Return [x, y] of the center of cell containing provided text 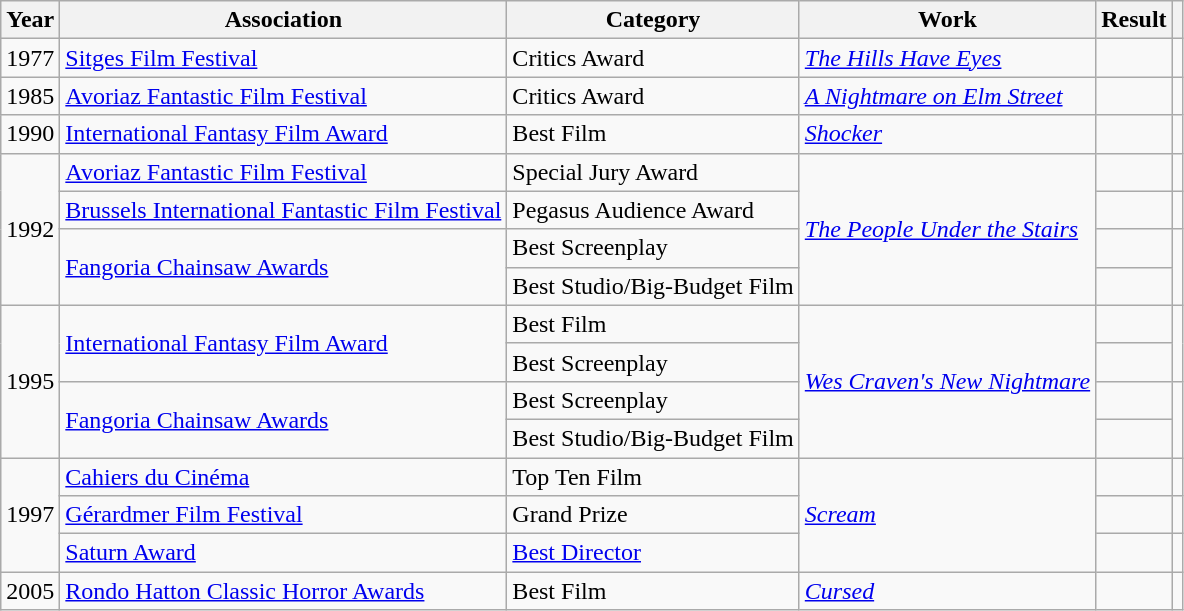
The People Under the Stairs [947, 229]
A Nightmare on Elm Street [947, 96]
The Hills Have Eyes [947, 58]
Brussels International Fantastic Film Festival [284, 210]
1992 [30, 229]
Special Jury Award [653, 172]
Result [1134, 20]
Sitges Film Festival [284, 58]
Cursed [947, 591]
Grand Prize [653, 515]
1977 [30, 58]
Shocker [947, 134]
Wes Craven's New Nightmare [947, 381]
Top Ten Film [653, 477]
Scream [947, 515]
2005 [30, 591]
Association [284, 20]
Best Director [653, 553]
Work [947, 20]
1990 [30, 134]
Year [30, 20]
1997 [30, 515]
Pegasus Audience Award [653, 210]
1995 [30, 381]
Gérardmer Film Festival [284, 515]
1985 [30, 96]
Rondo Hatton Classic Horror Awards [284, 591]
Saturn Award [284, 553]
Cahiers du Cinéma [284, 477]
Category [653, 20]
